Determine the [x, y] coordinate at the center of the cell enclosing the given text.  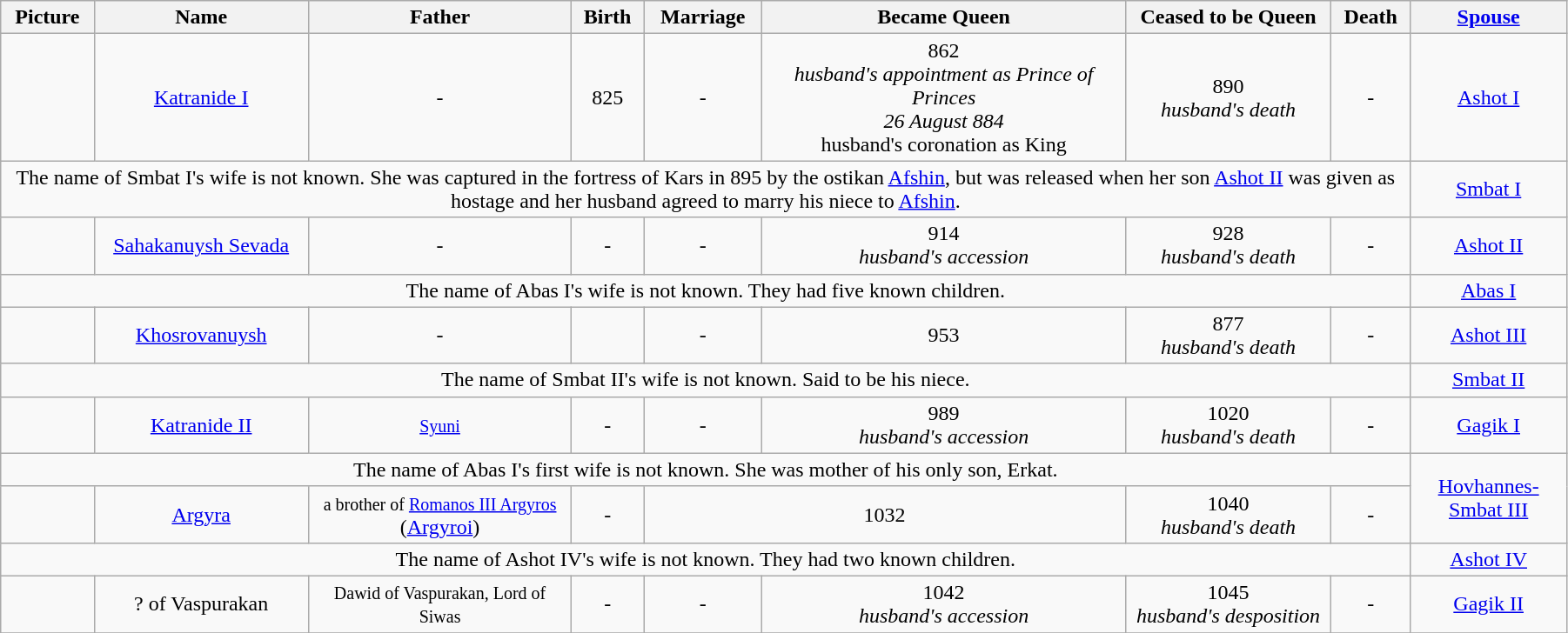
Gagik I [1489, 424]
Syuni [439, 424]
Marriage [703, 17]
877husband's death [1228, 336]
Hovhannes-Smbat III [1489, 497]
914husband's accession [943, 245]
862husband's appointment as Prince of Princes26 August 884husband's coronation as King [943, 97]
Ashot I [1489, 97]
Dawid of Vaspurakan, Lord of Siwas [439, 603]
Smbat I [1489, 190]
The name of Abas I's first wife is not known. She was mother of his only son, Erkat. [706, 470]
Sahakanuysh Sevada [201, 245]
Khosrovanuysh [201, 336]
Spouse [1489, 17]
825 [607, 97]
The name of Ashot IV's wife is not known. They had two known children. [706, 559]
Gagik II [1489, 603]
1042husband's accession [943, 603]
890husband's death [1228, 97]
Katranide II [201, 424]
a brother of Romanos III Argyros(Argyroi) [439, 515]
1045husband's desposition [1228, 603]
Ceased to be Queen [1228, 17]
Ashot II [1489, 245]
Ashot IV [1489, 559]
Abas I [1489, 290]
Katranide I [201, 97]
Death [1371, 17]
? of Vaspurakan [201, 603]
Smbat II [1489, 380]
The name of Smbat II's wife is not known. Said to be his niece. [706, 380]
Picture [47, 17]
Ashot III [1489, 336]
Birth [607, 17]
Father [439, 17]
The name of Abas I's wife is not known. They had five known children. [706, 290]
953 [943, 336]
1032 [885, 515]
Argyra [201, 515]
Name [201, 17]
1040husband's death [1228, 515]
928husband's death [1228, 245]
989husband's accession [943, 424]
1020husband's death [1228, 424]
Became Queen [943, 17]
